Return the [X, Y] coordinate for the center point of the cell that contains the specified text.  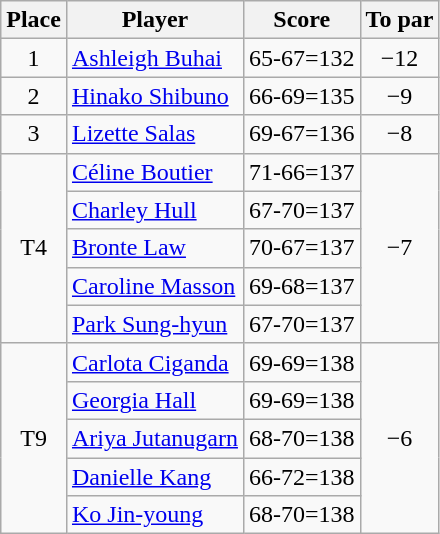
Ashleigh Buhai [154, 58]
71-66=137 [302, 172]
66-69=135 [302, 96]
69-68=137 [302, 286]
Carlota Ciganda [154, 362]
Caroline Masson [154, 286]
−9 [400, 96]
Score [302, 20]
Player [154, 20]
2 [34, 96]
Georgia Hall [154, 400]
Charley Hull [154, 210]
3 [34, 134]
69-67=136 [302, 134]
T9 [34, 438]
Ariya Jutanugarn [154, 438]
70-67=137 [302, 248]
T4 [34, 248]
Hinako Shibuno [154, 96]
Lizette Salas [154, 134]
Danielle Kang [154, 477]
Céline Boutier [154, 172]
Bronte Law [154, 248]
Park Sung-hyun [154, 324]
−7 [400, 248]
To par [400, 20]
−12 [400, 58]
−6 [400, 438]
Ko Jin-young [154, 515]
1 [34, 58]
−8 [400, 134]
66-72=138 [302, 477]
Place [34, 20]
65-67=132 [302, 58]
